Pinpoint the cell where the given text exists, returning its [x, y] midpoint coordinate. 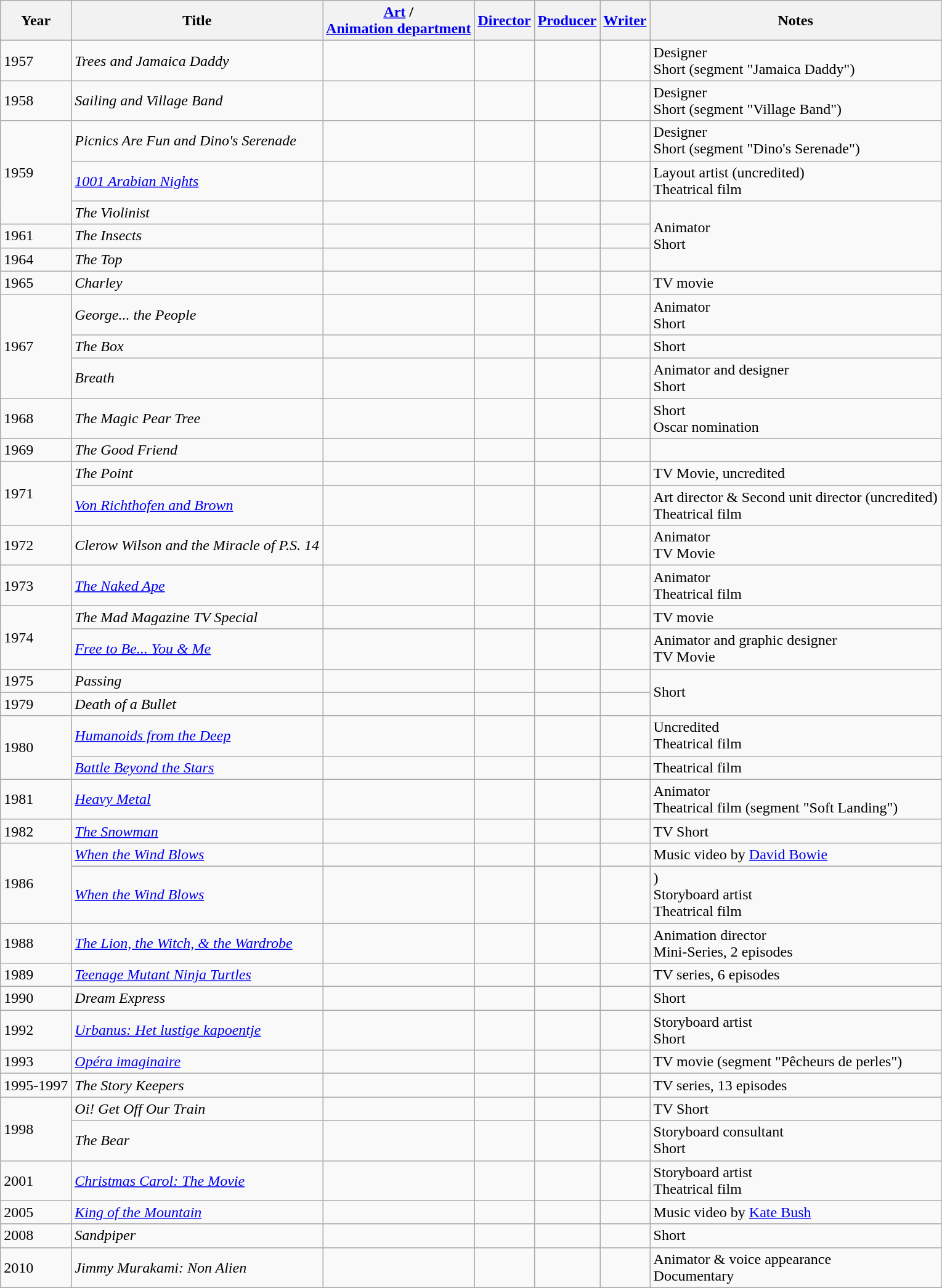
Dream Express [197, 998]
DesignerShort (segment "Village Band") [795, 101]
Animator and designerShort [795, 378]
The Snowman [197, 831]
Animation directorMini-Series, 2 episodes [795, 942]
TV series, 6 episodes [795, 975]
King of the Mountain [197, 1212]
Teenage Mutant Ninja Turtles [197, 975]
1988 [36, 942]
Picnics Are Fun and Dino's Serenade [197, 140]
1001 Arabian Nights [197, 181]
Music video by David Bowie [795, 854]
1982 [36, 831]
1979 [36, 704]
Death of a Bullet [197, 704]
Music video by Kate Bush [795, 1212]
1967 [36, 346]
The Magic Pear Tree [197, 418]
The Top [197, 259]
Storyboard consultantShort [795, 1141]
The Violinist [197, 213]
Art director & Second unit director (uncredited)Theatrical film [795, 505]
2010 [36, 1268]
The Point [197, 474]
1998 [36, 1128]
1958 [36, 101]
The Bear [197, 1141]
1975 [36, 681]
The Lion, the Witch, & the Wardrobe [197, 942]
AnimatorTheatrical film [795, 585]
1992 [36, 1030]
Humanoids from the Deep [197, 735]
The Insects [197, 236]
1990 [36, 998]
Opéra imaginaire [197, 1062]
2005 [36, 1212]
Writer [625, 21]
1964 [36, 259]
1971 [36, 494]
Producer [567, 21]
Trees and Jamaica Daddy [197, 60]
Animator and graphic designerTV Movie [795, 649]
Clerow Wilson and the Miracle of P.S. 14 [197, 546]
Theatrical film [795, 768]
Sailing and Village Band [197, 101]
Battle Beyond the Stars [197, 768]
2008 [36, 1236]
Title [197, 21]
1957 [36, 60]
1961 [36, 236]
The Box [197, 346]
Animator & voice appearanceDocumentary [795, 1268]
Heavy Metal [197, 800]
AnimatorTheatrical film (segment "Soft Landing") [795, 800]
The Naked Ape [197, 585]
1969 [36, 450]
1980 [36, 748]
Charley [197, 283]
George... the People [197, 314]
Christmas Carol: The Movie [197, 1180]
1959 [36, 172]
The Story Keepers [197, 1085]
1974 [36, 637]
UncreditedTheatrical film [795, 735]
Layout artist (uncredited)Theatrical film [795, 181]
Storyboard artistTheatrical film [795, 1180]
Notes [795, 21]
1989 [36, 975]
Free to Be... You & Me [197, 649]
Jimmy Murakami: Non Alien [197, 1268]
TV series, 13 episodes [795, 1085]
1995-1997 [36, 1085]
Storyboard artistShort [795, 1030]
Von Richthofen and Brown [197, 505]
Oi! Get Off Our Train [197, 1109]
The Good Friend [197, 450]
)Storyboard artistTheatrical film [795, 894]
1973 [36, 585]
1986 [36, 883]
Passing [197, 681]
1981 [36, 800]
Year [36, 21]
1993 [36, 1062]
1965 [36, 283]
1972 [36, 546]
Breath [197, 378]
DesignerShort (segment "Jamaica Daddy") [795, 60]
TV movie (segment "Pêcheurs de perles") [795, 1062]
Sandpiper [197, 1236]
1968 [36, 418]
Short Oscar nomination [795, 418]
AnimatorTV Movie [795, 546]
Director [504, 21]
Art /Animation department [399, 21]
The Mad Magazine TV Special [197, 617]
DesignerShort (segment "Dino's Serenade") [795, 140]
Urbanus: Het lustige kapoentje [197, 1030]
TV Movie, uncredited [795, 474]
2001 [36, 1180]
